Detect which cell encompasses the target text, then output its [X, Y] center coordinate. 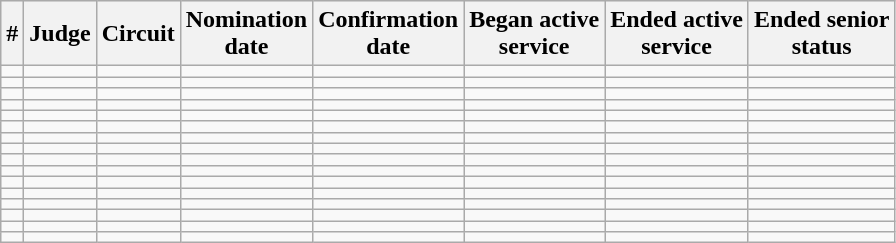
Judge [60, 34]
Ended seniorstatus [821, 34]
# [12, 34]
Began activeservice [534, 34]
Confirmationdate [388, 34]
Ended activeservice [677, 34]
Circuit [138, 34]
Nominationdate [246, 34]
